For the text-containing cell, return its midpoint in [x, y] coordinate format. 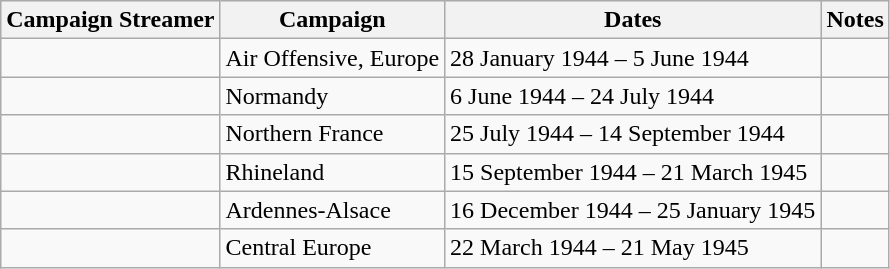
22 March 1944 – 21 May 1945 [633, 248]
Northern France [332, 134]
Dates [633, 20]
16 December 1944 – 25 January 1945 [633, 210]
28 January 1944 – 5 June 1944 [633, 58]
15 September 1944 – 21 March 1945 [633, 172]
Rhineland [332, 172]
25 July 1944 – 14 September 1944 [633, 134]
Ardennes-Alsace [332, 210]
Campaign [332, 20]
Central Europe [332, 248]
Notes [855, 20]
Campaign Streamer [110, 20]
6 June 1944 – 24 July 1944 [633, 96]
Air Offensive, Europe [332, 58]
Normandy [332, 96]
